Locate the cell with the specified text and output its [X, Y] center coordinate. 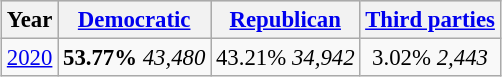
2020 [30, 58]
53.77% 43,480 [134, 58]
43.21% 34,942 [286, 58]
Republican [286, 20]
Third parties [430, 20]
3.02% 2,443 [430, 58]
Democratic [134, 20]
Year [30, 20]
